Scan for the cell matching the given text and deliver its (X, Y) coordinate at center. 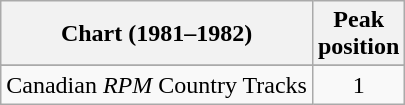
Peakposition (358, 34)
1 (358, 85)
Canadian RPM Country Tracks (157, 85)
Chart (1981–1982) (157, 34)
